Return [X, Y] of the center of cell containing provided text 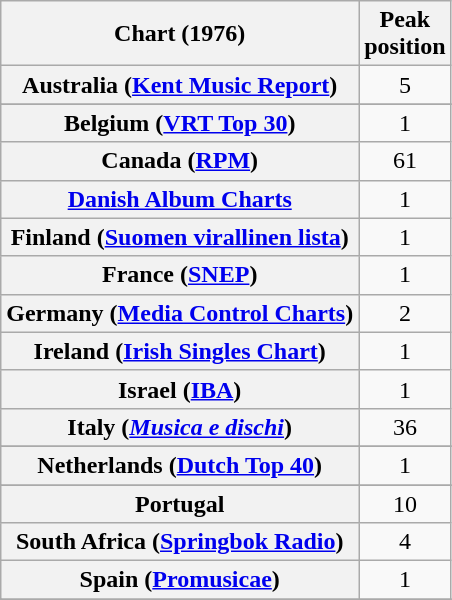
5 [405, 85]
2 [405, 313]
Spain (Promusicae) [180, 580]
South Africa (Springbok Radio) [180, 542]
10 [405, 503]
61 [405, 161]
Netherlands (Dutch Top 40) [180, 465]
Ireland (Irish Singles Chart) [180, 351]
Finland (Suomen virallinen lista) [180, 237]
Israel (IBA) [180, 389]
Chart (1976) [180, 34]
36 [405, 427]
Peakposition [405, 34]
Italy (Musica e dischi) [180, 427]
Australia (Kent Music Report) [180, 85]
Canada (RPM) [180, 161]
4 [405, 542]
Germany (Media Control Charts) [180, 313]
Belgium (VRT Top 30) [180, 123]
Danish Album Charts [180, 199]
Portugal [180, 503]
France (SNEP) [180, 275]
